Find where the given text appears and provide that cell's center as (X, Y) coordinate. 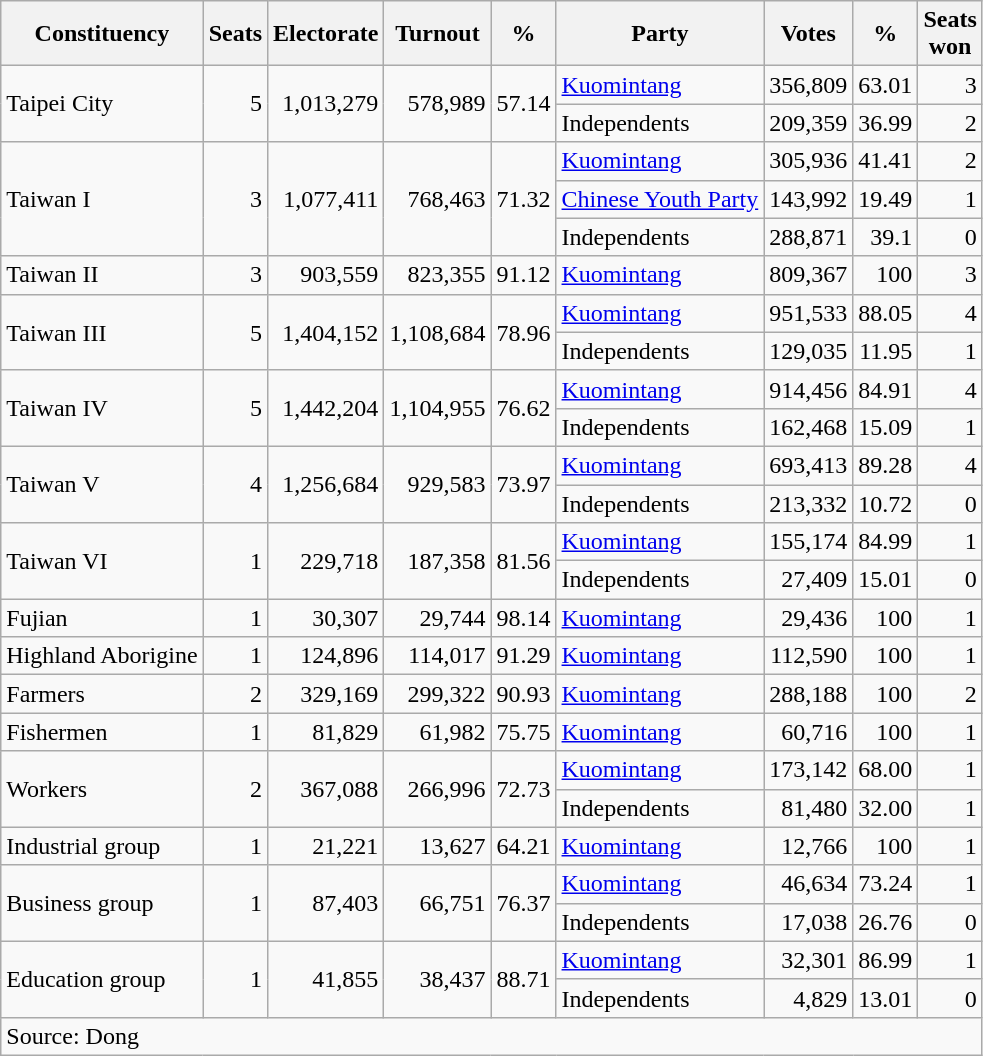
Party (660, 34)
39.1 (886, 237)
903,559 (326, 275)
13,627 (438, 846)
356,809 (808, 85)
288,871 (808, 237)
75.75 (524, 732)
13.01 (886, 998)
1,104,955 (438, 408)
Taiwan VI (102, 561)
81,829 (326, 732)
Seats (235, 34)
229,718 (326, 561)
187,358 (438, 561)
41,855 (326, 979)
10.72 (886, 503)
88.71 (524, 979)
73.97 (524, 484)
Taiwan I (102, 199)
Taiwan III (102, 332)
Farmers (102, 694)
Industrial group (102, 846)
Fujian (102, 618)
12,766 (808, 846)
78.96 (524, 332)
143,992 (808, 199)
951,533 (808, 313)
81,480 (808, 808)
929,583 (438, 484)
578,989 (438, 104)
288,188 (808, 694)
66,751 (438, 903)
Source: Dong (492, 1036)
Highland Aborigine (102, 656)
Fishermen (102, 732)
17,038 (808, 922)
84.91 (886, 389)
124,896 (326, 656)
32.00 (886, 808)
86.99 (886, 960)
114,017 (438, 656)
46,634 (808, 884)
41.41 (886, 161)
Chinese Youth Party (660, 199)
914,456 (808, 389)
266,996 (438, 789)
81.56 (524, 561)
823,355 (438, 275)
367,088 (326, 789)
21,221 (326, 846)
Education group (102, 979)
213,332 (808, 503)
89.28 (886, 465)
209,359 (808, 123)
11.95 (886, 351)
26.76 (886, 922)
305,936 (808, 161)
Electorate (326, 34)
91.12 (524, 275)
91.29 (524, 656)
27,409 (808, 580)
90.93 (524, 694)
Votes (808, 34)
162,468 (808, 427)
61,982 (438, 732)
38,437 (438, 979)
15.01 (886, 580)
88.05 (886, 313)
1,108,684 (438, 332)
1,442,204 (326, 408)
36.99 (886, 123)
15.09 (886, 427)
1,077,411 (326, 199)
63.01 (886, 85)
64.21 (524, 846)
84.99 (886, 542)
112,590 (808, 656)
4,829 (808, 998)
1,256,684 (326, 484)
60,716 (808, 732)
693,413 (808, 465)
98.14 (524, 618)
155,174 (808, 542)
Taipei City (102, 104)
19.49 (886, 199)
Turnout (438, 34)
87,403 (326, 903)
68.00 (886, 770)
29,744 (438, 618)
29,436 (808, 618)
73.24 (886, 884)
Seatswon (950, 34)
30,307 (326, 618)
Workers (102, 789)
76.62 (524, 408)
Constituency (102, 34)
71.32 (524, 199)
72.73 (524, 789)
76.37 (524, 903)
Taiwan IV (102, 408)
173,142 (808, 770)
32,301 (808, 960)
129,035 (808, 351)
299,322 (438, 694)
Business group (102, 903)
768,463 (438, 199)
57.14 (524, 104)
329,169 (326, 694)
Taiwan V (102, 484)
1,404,152 (326, 332)
809,367 (808, 275)
1,013,279 (326, 104)
Taiwan II (102, 275)
